For the text-containing cell, return its midpoint in (x, y) coordinate format. 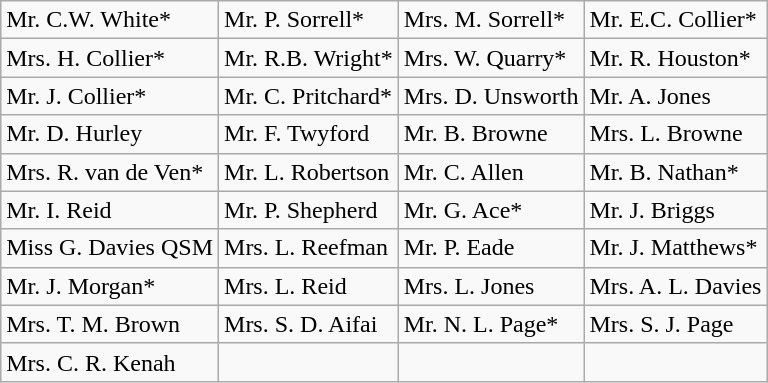
Mr. C. Pritchard* (309, 96)
Mr. N. L. Page* (491, 324)
Mr. B. Browne (491, 134)
Mrs. D. Unsworth (491, 96)
Mr. J. Collier* (110, 96)
Mrs. R. van de Ven* (110, 172)
Mr. E.C. Collier* (676, 20)
Mrs. T. M. Brown (110, 324)
Mr. G. Ace* (491, 210)
Mr. D. Hurley (110, 134)
Mr. P. Shepherd (309, 210)
Mr. A. Jones (676, 96)
Mr. J. Morgan* (110, 286)
Mr. C.W. White* (110, 20)
Mr. R. Houston* (676, 58)
Mr. B. Nathan* (676, 172)
Mrs. C. R. Kenah (110, 362)
Mr. J. Matthews* (676, 248)
Mrs. L. Reid (309, 286)
Mrs. S. J. Page (676, 324)
Mrs. A. L. Davies (676, 286)
Mrs. L. Reefman (309, 248)
Mrs. W. Quarry* (491, 58)
Mrs. L. Browne (676, 134)
Mrs. H. Collier* (110, 58)
Mr. P. Sorrell* (309, 20)
Mrs. M. Sorrell* (491, 20)
Mr. J. Briggs (676, 210)
Mrs. S. D. Aifai (309, 324)
Mr. R.B. Wright* (309, 58)
Mr. L. Robertson (309, 172)
Mrs. L. Jones (491, 286)
Mr. C. Allen (491, 172)
Mr. F. Twyford (309, 134)
Mr. P. Eade (491, 248)
Miss G. Davies QSM (110, 248)
Mr. I. Reid (110, 210)
